Capture the cell that displays the provided text and extract its (X, Y) central coordinate. 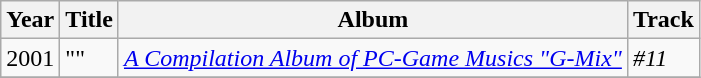
#11 (663, 58)
2001 (30, 58)
A Compilation Album of PC-Game Musics "G-Mix" (372, 58)
Track (663, 20)
Year (30, 20)
Title (90, 20)
"" (90, 58)
Album (372, 20)
